Provide the [x, y] coordinate of the cell's center where the given text is located.  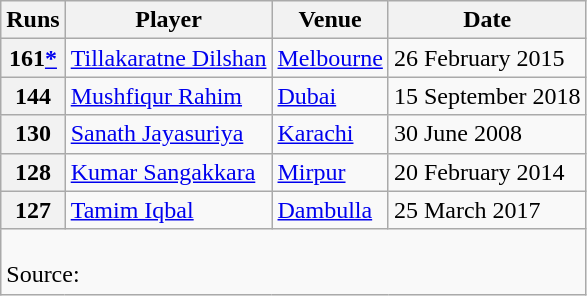
Karachi [330, 134]
130 [33, 134]
15 September 2018 [487, 96]
Sanath Jayasuriya [168, 134]
Venue [330, 20]
144 [33, 96]
Dubai [330, 96]
30 June 2008 [487, 134]
Melbourne [330, 58]
Kumar Sangakkara [168, 172]
Source: [294, 262]
Mirpur [330, 172]
Date [487, 20]
128 [33, 172]
Tillakaratne Dilshan [168, 58]
Runs [33, 20]
Tamim Iqbal [168, 210]
25 March 2017 [487, 210]
26 February 2015 [487, 58]
Dambulla [330, 210]
127 [33, 210]
Mushfiqur Rahim [168, 96]
20 February 2014 [487, 172]
161* [33, 58]
Player [168, 20]
